From the cell containing the given text, extract its center point as [x, y] coordinate. 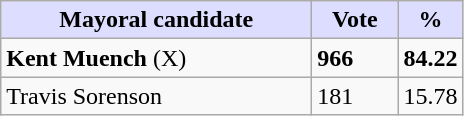
Kent Muench (X) [156, 58]
181 [355, 96]
15.78 [430, 96]
84.22 [430, 58]
966 [355, 58]
Mayoral candidate [156, 20]
Vote [355, 20]
Travis Sorenson [156, 96]
% [430, 20]
